For the text-containing cell, return its midpoint in (X, Y) coordinate format. 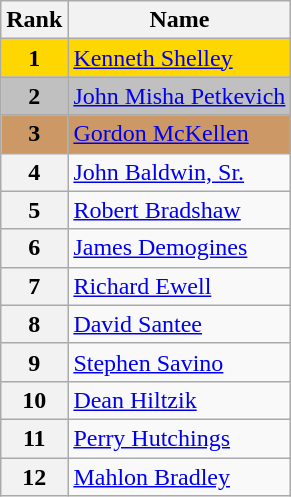
11 (34, 438)
6 (34, 248)
Perry Hutchings (180, 438)
John Baldwin, Sr. (180, 172)
John Misha Petkevich (180, 96)
1 (34, 58)
Richard Ewell (180, 286)
9 (34, 362)
Dean Hiltzik (180, 400)
Gordon McKellen (180, 134)
8 (34, 324)
David Santee (180, 324)
Stephen Savino (180, 362)
Robert Bradshaw (180, 210)
Kenneth Shelley (180, 58)
7 (34, 286)
10 (34, 400)
2 (34, 96)
Mahlon Bradley (180, 477)
4 (34, 172)
5 (34, 210)
12 (34, 477)
3 (34, 134)
James Demogines (180, 248)
Name (180, 20)
Rank (34, 20)
